Output the [X, Y] coordinate of the center of the cell containing the given text.  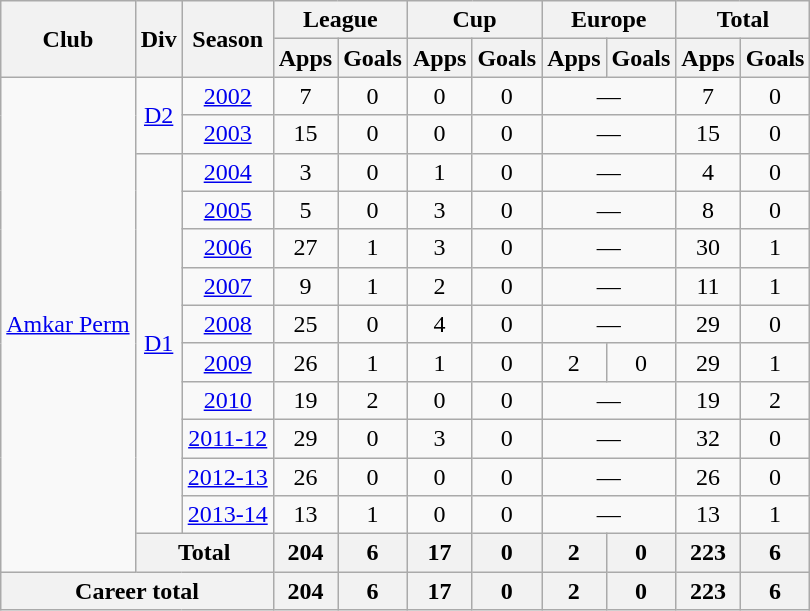
2008 [228, 324]
League [340, 20]
30 [708, 248]
Europe [609, 20]
Cup [474, 20]
11 [708, 286]
2007 [228, 286]
5 [305, 210]
27 [305, 248]
2005 [228, 210]
2009 [228, 362]
8 [708, 210]
2002 [228, 96]
2012-13 [228, 477]
Season [228, 39]
2004 [228, 172]
2006 [228, 248]
2010 [228, 400]
Career total [137, 591]
D1 [158, 344]
9 [305, 286]
25 [305, 324]
Div [158, 39]
32 [708, 438]
Club [68, 39]
Amkar Perm [68, 324]
2003 [228, 134]
D2 [158, 115]
2011-12 [228, 438]
2013-14 [228, 515]
